Find where the given text appears and provide that cell's center as [x, y] coordinate. 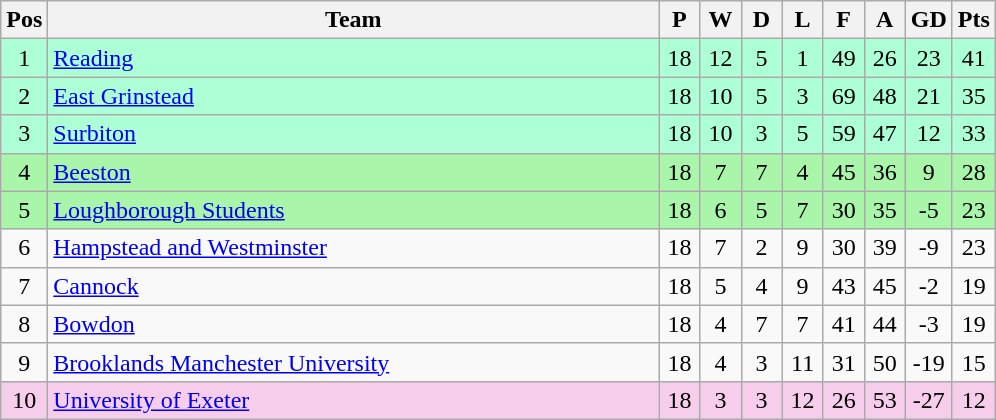
Pos [24, 20]
39 [884, 248]
L [802, 20]
36 [884, 172]
Reading [354, 58]
11 [802, 362]
University of Exeter [354, 400]
Pts [974, 20]
-2 [928, 286]
69 [844, 96]
21 [928, 96]
Loughborough Students [354, 210]
Bowdon [354, 324]
-5 [928, 210]
33 [974, 134]
Team [354, 20]
D [762, 20]
-19 [928, 362]
-9 [928, 248]
47 [884, 134]
F [844, 20]
28 [974, 172]
Brooklands Manchester University [354, 362]
50 [884, 362]
Hampstead and Westminster [354, 248]
59 [844, 134]
48 [884, 96]
-27 [928, 400]
W [720, 20]
Cannock [354, 286]
Beeston [354, 172]
44 [884, 324]
31 [844, 362]
P [680, 20]
49 [844, 58]
Surbiton [354, 134]
15 [974, 362]
GD [928, 20]
East Grinstead [354, 96]
-3 [928, 324]
A [884, 20]
53 [884, 400]
43 [844, 286]
8 [24, 324]
